Find where the given text appears and provide that cell's center as [X, Y] coordinate. 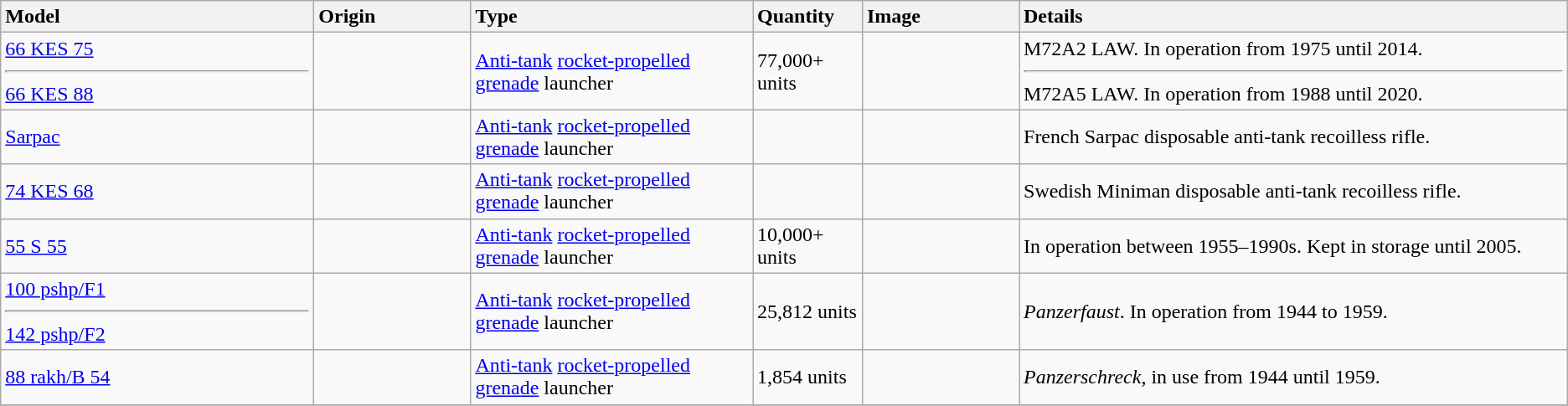
M72A2 LAW. In operation from 1975 until 2014.M72A5 LAW. In operation from 1988 until 2020. [1293, 71]
Sarpac [157, 137]
88 rakh/B 54 [157, 377]
25,812 units [807, 311]
Details [1293, 17]
In operation between 1955–1990s. Kept in storage until 2005. [1293, 246]
Model [157, 17]
1,854 units [807, 377]
10,000+ units [807, 246]
77,000+ units [807, 71]
Panzerschreck, in use from 1944 until 1959. [1293, 377]
55 S 55 [157, 246]
French Sarpac disposable anti-tank recoilless rifle. [1293, 137]
Swedish Miniman disposable anti-tank recoilless rifle. [1293, 191]
Type [611, 17]
Panzerfaust. In operation from 1944 to 1959. [1293, 311]
66 KES 7566 KES 88 [157, 71]
100 pshp/F1142 pshp/F2 [157, 311]
Quantity [807, 17]
74 KES 68 [157, 191]
Image [940, 17]
Origin [392, 17]
